Scan for the cell matching the given text and deliver its [x, y] coordinate at center. 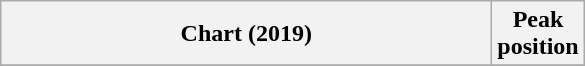
Peakposition [538, 34]
Chart (2019) [246, 34]
